Search for the cell housing the specified text and yield its [X, Y] center coordinate. 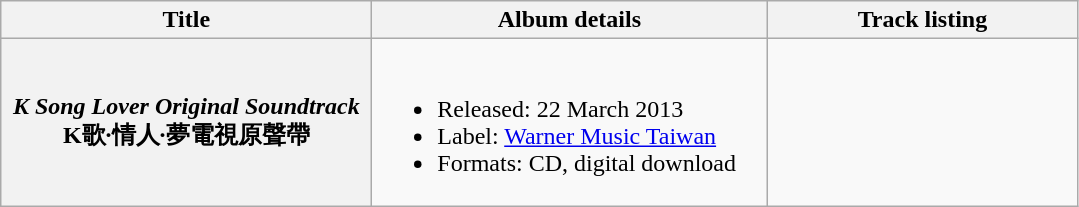
Track listing [922, 20]
Title [186, 20]
Album details [570, 20]
Released: 22 March 2013Label: Warner Music TaiwanFormats: CD, digital download [570, 122]
K Song Lover Original Soundtrack K歌·情人·夢電視原聲帶 [186, 122]
